Output the (X, Y) coordinate of the center of the cell containing the given text.  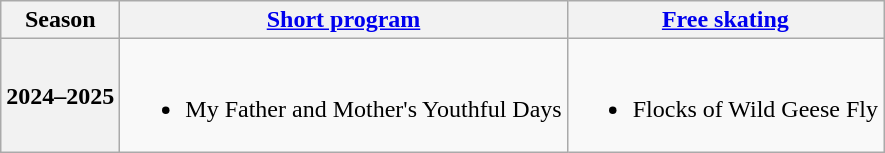
2024–2025 (60, 96)
My Father and Mother's Youthful Days (344, 96)
Short program (344, 20)
Free skating (725, 20)
Season (60, 20)
Flocks of Wild Geese Fly (725, 96)
